Pinpoint the cell where the given text exists, returning its (x, y) midpoint coordinate. 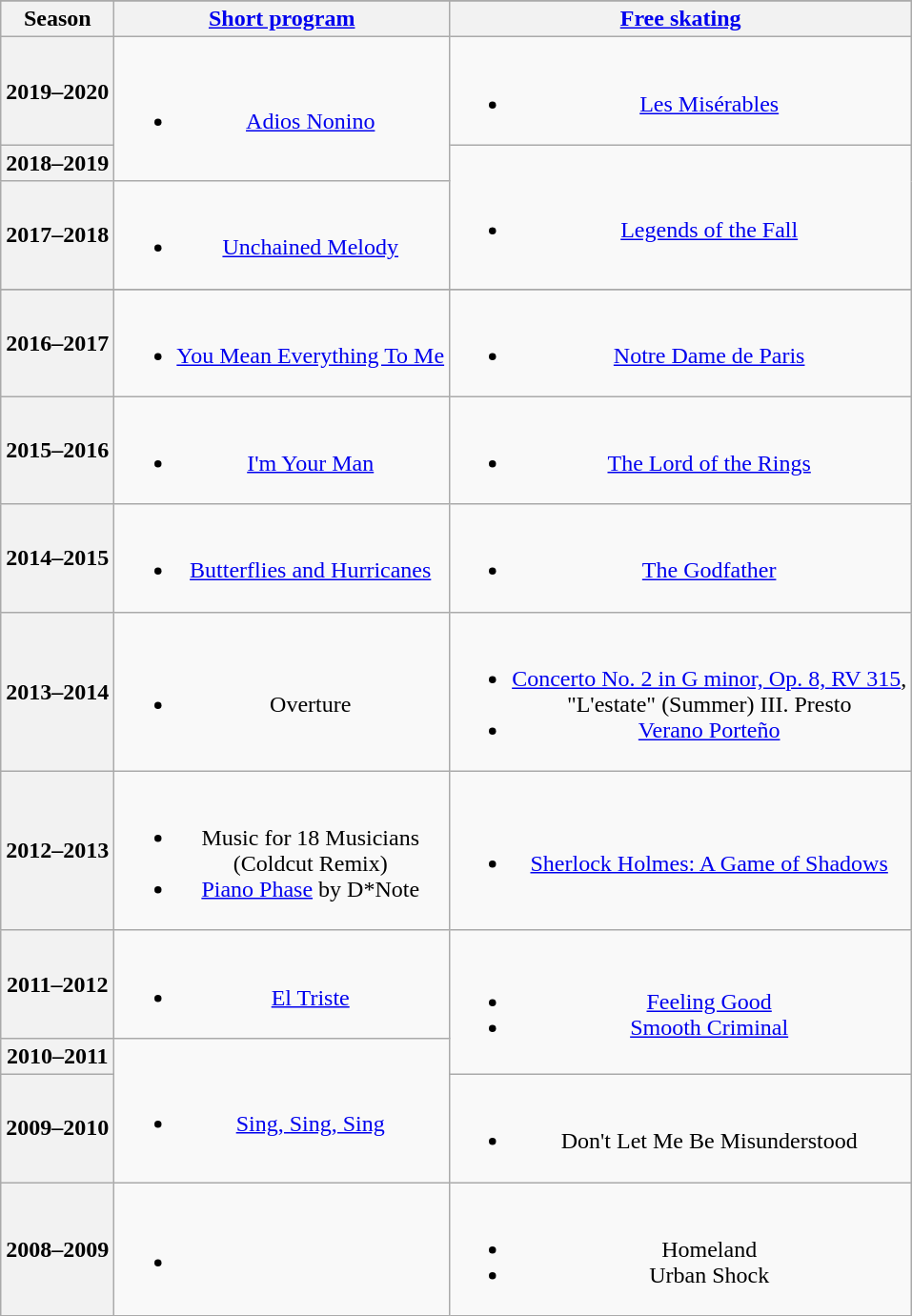
2012–2013 (57, 850)
I'm Your Man (282, 450)
You Mean Everything To Me (282, 343)
Adios Nonino (282, 109)
Concerto No. 2 in G minor, Op. 8, RV 315, "L'estate" (Summer) III. Presto Verano Porteño (680, 692)
Feeling Good Smooth Criminal (680, 1002)
Short program (282, 19)
Sherlock Holmes: A Game of Shadows (680, 850)
2019–2020 (57, 91)
Legends of the Fall (680, 217)
Overture (282, 692)
Season (57, 19)
El Triste (282, 983)
2015–2016 (57, 450)
Notre Dame de Paris (680, 343)
Don't Let Me Be Misunderstood (680, 1128)
Free skating (680, 19)
The Lord of the Rings (680, 450)
The Godfather (680, 558)
2010–2011 (57, 1056)
Butterflies and Hurricanes (282, 558)
2013–2014 (57, 692)
2009–2010 (57, 1128)
2014–2015 (57, 558)
2018–2019 (57, 163)
Homeland Urban Shock (680, 1248)
Sing, Sing, Sing (282, 1109)
2017–2018 (57, 234)
2016–2017 (57, 343)
Music for 18 Musicians (Coldcut Remix)Piano Phase by D*Note (282, 850)
Les Misérables (680, 91)
2008–2009 (57, 1248)
Unchained Melody (282, 234)
2011–2012 (57, 983)
